From the cell containing the given text, extract its center point as [x, y] coordinate. 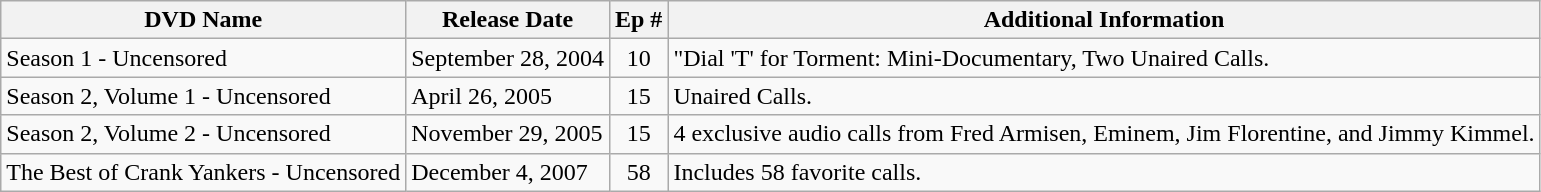
September 28, 2004 [508, 58]
Additional Information [1104, 20]
Release Date [508, 20]
Unaired Calls. [1104, 96]
December 4, 2007 [508, 172]
Season 2, Volume 2 - Uncensored [204, 134]
November 29, 2005 [508, 134]
April 26, 2005 [508, 96]
4 exclusive audio calls from Fred Armisen, Eminem, Jim Florentine, and Jimmy Kimmel. [1104, 134]
Season 2, Volume 1 - Uncensored [204, 96]
58 [638, 172]
"Dial 'T' for Torment: Mini-Documentary, Two Unaired Calls. [1104, 58]
Includes 58 favorite calls. [1104, 172]
DVD Name [204, 20]
Ep # [638, 20]
The Best of Crank Yankers - Uncensored [204, 172]
10 [638, 58]
Season 1 - Uncensored [204, 58]
